Return the (x, y) coordinate for the center point of the cell that contains the specified text.  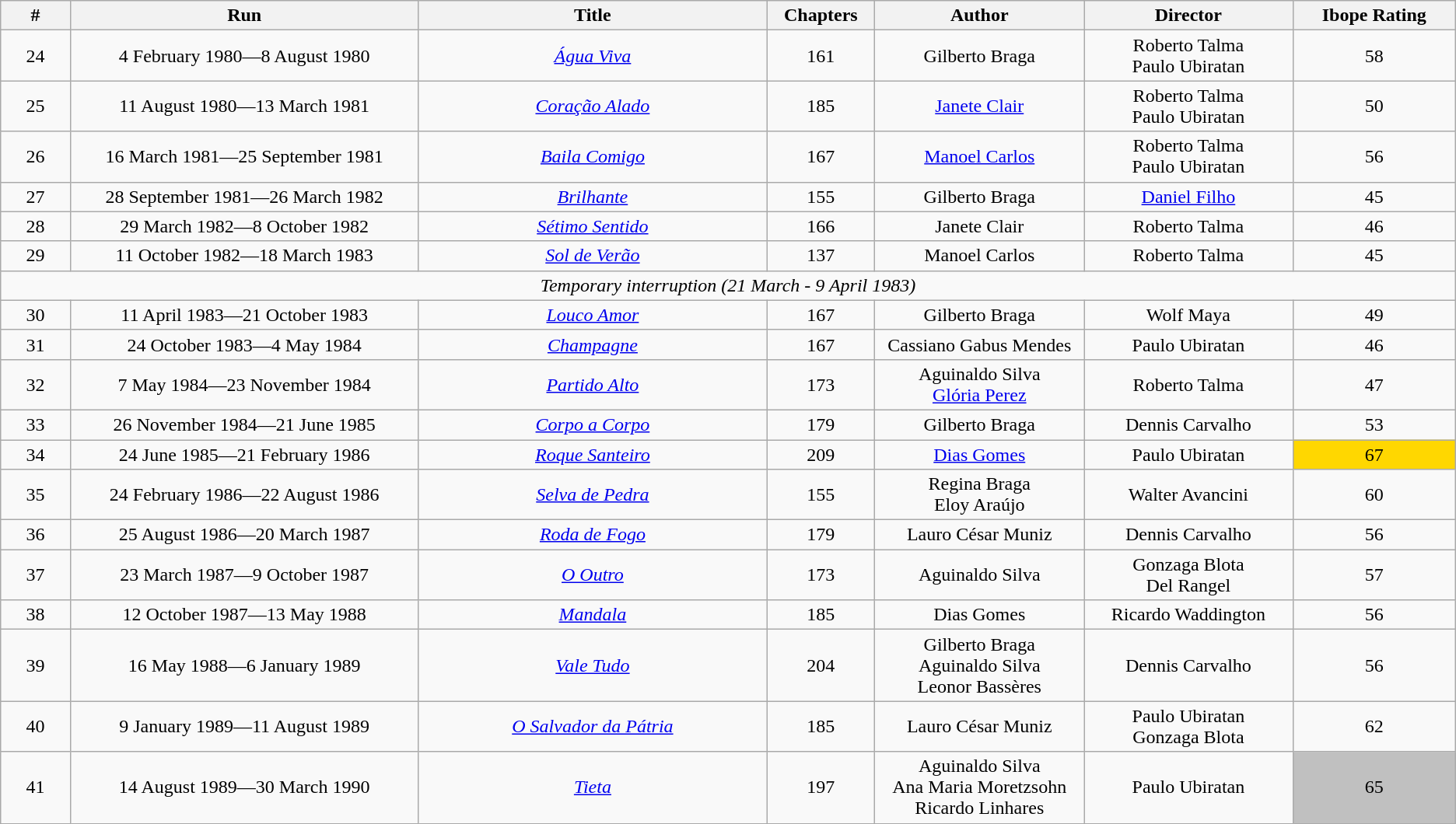
Sétimo Sentido (593, 226)
53 (1374, 424)
Temporary interruption (21 March - 9 April 1983) (728, 285)
Coração Alado (593, 106)
38 (36, 615)
Brilhante (593, 197)
Director (1188, 16)
Tieta (593, 787)
Ibope Rating (1374, 16)
36 (36, 535)
Louco Amor (593, 315)
9 January 1989—11 August 1989 (244, 726)
204 (821, 665)
O Salvador da Pátria (593, 726)
Mandala (593, 615)
209 (821, 455)
Aguinaldo Silva Ana Maria Moretzsohn Ricardo Linhares (980, 787)
28 September 1981—26 March 1982 (244, 197)
41 (36, 787)
40 (36, 726)
29 (36, 256)
Água Viva (593, 56)
29 March 1982—8 October 1982 (244, 226)
Roque Santeiro (593, 455)
35 (36, 494)
12 October 1987—13 May 1988 (244, 615)
27 (36, 197)
65 (1374, 787)
11 April 1983—21 October 1983 (244, 315)
O Outro (593, 575)
34 (36, 455)
60 (1374, 494)
57 (1374, 575)
Corpo a Corpo (593, 424)
Paulo Ubiratan Gonzaga Blota (1188, 726)
16 March 1981—25 September 1981 (244, 157)
62 (1374, 726)
Champagne (593, 344)
37 (36, 575)
11 August 1980—13 March 1981 (244, 106)
Partido Alto (593, 384)
Run (244, 16)
# (36, 16)
47 (1374, 384)
24 February 1986—22 August 1986 (244, 494)
Author (980, 16)
Aguinaldo Silva (980, 575)
32 (36, 384)
23 March 1987—9 October 1987 (244, 575)
Walter Avancini (1188, 494)
24 October 1983—4 May 1984 (244, 344)
Regina Braga Eloy Araújo (980, 494)
7 May 1984—23 November 1984 (244, 384)
Gonzaga Blota Del Rangel (1188, 575)
Baila Comigo (593, 157)
Sol de Verão (593, 256)
Cassiano Gabus Mendes (980, 344)
50 (1374, 106)
30 (36, 315)
39 (36, 665)
197 (821, 787)
26 (36, 157)
Ricardo Waddington (1188, 615)
Wolf Maya (1188, 315)
16 May 1988—6 January 1989 (244, 665)
67 (1374, 455)
Aguinaldo Silva Glória Perez (980, 384)
Title (593, 16)
33 (36, 424)
Gilberto Braga Aguinaldo Silva Leonor Bassères (980, 665)
166 (821, 226)
28 (36, 226)
137 (821, 256)
14 August 1989—30 March 1990 (244, 787)
25 (36, 106)
Selva de Pedra (593, 494)
58 (1374, 56)
31 (36, 344)
26 November 1984—21 June 1985 (244, 424)
Daniel Filho (1188, 197)
161 (821, 56)
24 (36, 56)
49 (1374, 315)
25 August 1986—20 March 1987 (244, 535)
11 October 1982—18 March 1983 (244, 256)
4 February 1980—8 August 1980 (244, 56)
24 June 1985—21 February 1986 (244, 455)
Chapters (821, 16)
Roda de Fogo (593, 535)
Vale Tudo (593, 665)
